Identify which cell holds the provided text, then report its (x, y) central coordinate. 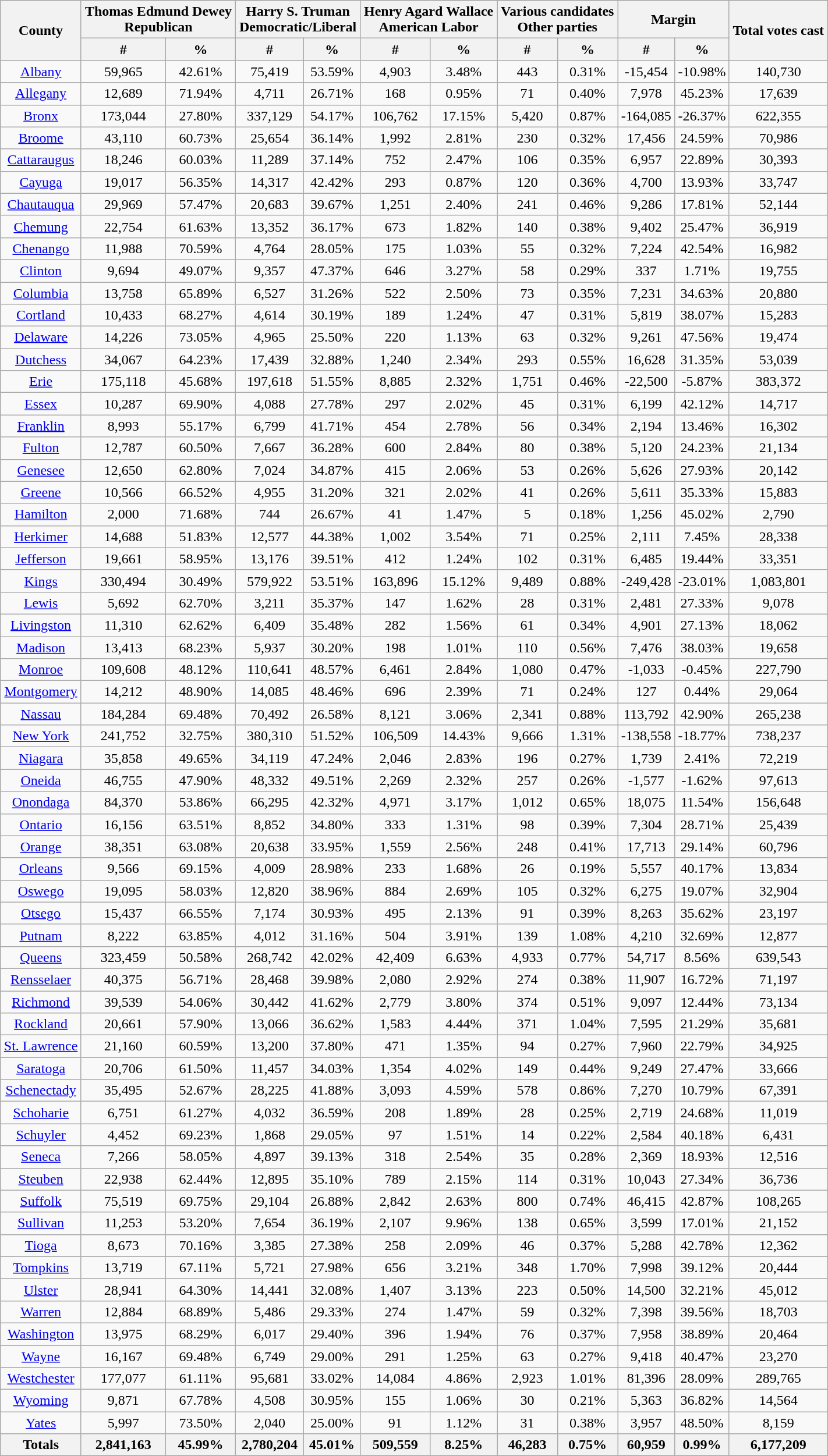
4,614 (270, 315)
3.48% (463, 72)
37.80% (332, 1046)
Cayuga (41, 182)
70.59% (200, 248)
2.47% (463, 160)
53 (528, 470)
36,736 (778, 1179)
36.17% (332, 226)
18,246 (123, 160)
46 (528, 1245)
44.38% (332, 537)
16,982 (778, 248)
Totals (41, 1445)
20,706 (123, 1068)
32.08% (332, 1290)
20,880 (778, 293)
33,747 (778, 182)
282 (395, 625)
Chenango (41, 248)
7,304 (646, 825)
7,024 (270, 470)
454 (395, 426)
70,986 (778, 138)
81,396 (646, 1379)
6,461 (395, 670)
8,673 (123, 1245)
2,923 (528, 1379)
5,819 (646, 315)
7,476 (646, 648)
68.89% (200, 1312)
39.67% (332, 204)
Orleans (41, 869)
18,703 (778, 1312)
26 (528, 869)
4,955 (270, 492)
41.62% (332, 1002)
66.52% (200, 492)
0.24% (588, 692)
22,754 (123, 226)
8,121 (395, 714)
2,841,163 (123, 1445)
12,787 (123, 448)
97,613 (778, 780)
45.23% (702, 94)
337 (646, 271)
120 (528, 182)
Steuben (41, 1179)
47.24% (332, 758)
17,639 (778, 94)
24.23% (702, 448)
26.67% (332, 514)
1.25% (463, 1356)
1,080 (528, 670)
140,730 (778, 72)
9,249 (646, 1068)
47.37% (332, 271)
3,093 (395, 1091)
20,683 (270, 204)
60,959 (646, 1445)
14,085 (270, 692)
42.87% (702, 1201)
30.19% (332, 315)
45.01% (332, 1445)
9,357 (270, 271)
45.99% (200, 1445)
48,332 (270, 780)
58 (528, 271)
16,167 (123, 1356)
2.41% (702, 758)
9,666 (528, 736)
2,790 (778, 514)
3.27% (463, 271)
196 (528, 758)
-22,500 (646, 382)
55.17% (200, 426)
257 (528, 780)
38,351 (123, 847)
69.75% (200, 1201)
3.91% (463, 935)
27.34% (702, 1179)
1.35% (463, 1046)
29,104 (270, 1201)
11,988 (123, 248)
Wayne (41, 1356)
14,317 (270, 182)
189 (395, 315)
32.21% (702, 1290)
28.05% (332, 248)
Niagara (41, 758)
31 (528, 1423)
30,442 (270, 1002)
28,225 (270, 1091)
8,159 (778, 1423)
5,363 (646, 1401)
4,764 (270, 248)
7,667 (270, 448)
0.51% (588, 1002)
32,904 (778, 891)
42.02% (332, 957)
27.78% (332, 404)
1,992 (395, 138)
58.95% (200, 559)
1,240 (395, 360)
2,719 (646, 1113)
3,957 (646, 1423)
4,032 (270, 1113)
13,975 (123, 1334)
51.83% (200, 537)
Livingston (41, 625)
42.78% (702, 1245)
0.95% (463, 94)
1,868 (270, 1135)
4,012 (270, 935)
42,409 (395, 957)
60.59% (200, 1046)
2.83% (463, 758)
2.69% (463, 891)
173,044 (123, 116)
39.51% (332, 559)
Erie (41, 382)
Monroe (41, 670)
106 (528, 160)
4,897 (270, 1157)
15,283 (778, 315)
184,284 (123, 714)
65.89% (200, 293)
9,871 (123, 1401)
Fulton (41, 448)
4,009 (270, 869)
5,937 (270, 648)
2.54% (463, 1157)
33,351 (778, 559)
Delaware (41, 338)
54,717 (646, 957)
34.63% (702, 293)
21,134 (778, 448)
95,681 (270, 1379)
504 (395, 935)
208 (395, 1113)
110,641 (270, 670)
34,925 (778, 1046)
6,799 (270, 426)
2,341 (528, 714)
168 (395, 94)
69.23% (200, 1135)
7,960 (646, 1046)
1.08% (588, 935)
7,398 (646, 1312)
656 (395, 1267)
Schuyler (41, 1135)
4,933 (528, 957)
73.50% (200, 1423)
25.47% (702, 226)
84,370 (123, 802)
323,459 (123, 957)
13,200 (270, 1046)
8,885 (395, 382)
Lewis (41, 603)
-1,033 (646, 670)
0.99% (702, 1445)
Onondaga (41, 802)
Harry S. TrumanDemocratic/Liberal (298, 20)
291 (395, 1356)
33,666 (778, 1068)
223 (528, 1290)
64.30% (200, 1290)
25,439 (778, 825)
10,043 (646, 1179)
Hamilton (41, 514)
Oswego (41, 891)
0.22% (588, 1135)
26.71% (332, 94)
23,270 (778, 1356)
29.00% (332, 1356)
6.63% (463, 957)
Various candidatesOther parties (558, 20)
8,852 (270, 825)
Tompkins (41, 1267)
Allegany (41, 94)
35,858 (123, 758)
Kings (41, 581)
28.09% (702, 1379)
17,456 (646, 138)
9,694 (123, 271)
Jefferson (41, 559)
Yates (41, 1423)
0.50% (588, 1290)
62.62% (200, 625)
6,199 (646, 404)
230 (528, 138)
10.79% (702, 1091)
14 (528, 1135)
Thomas Edmund DeweyRepublican (158, 20)
622,355 (778, 116)
19,755 (778, 271)
138 (528, 1223)
1.89% (463, 1113)
348 (528, 1267)
Bronx (41, 116)
13,758 (123, 293)
198 (395, 648)
13,719 (123, 1267)
Greene (41, 492)
0.18% (588, 514)
177,077 (123, 1379)
0.77% (588, 957)
443 (528, 72)
31.35% (702, 360)
7,270 (646, 1091)
-164,085 (646, 116)
241,752 (123, 736)
639,543 (778, 957)
67,391 (778, 1091)
30.20% (332, 648)
2.06% (463, 470)
0.74% (588, 1201)
149 (528, 1068)
49.65% (200, 758)
38.03% (702, 648)
2,000 (123, 514)
7,978 (646, 94)
46,755 (123, 780)
337,129 (270, 116)
71.94% (200, 94)
20,661 (123, 1024)
105 (528, 891)
-15,454 (646, 72)
14,717 (778, 404)
Warren (41, 1312)
4,971 (395, 802)
-10.98% (702, 72)
0.36% (588, 182)
33.95% (332, 847)
19,661 (123, 559)
646 (395, 271)
9,418 (646, 1356)
12.44% (702, 1002)
19,474 (778, 338)
43,110 (123, 138)
52,144 (778, 204)
31.26% (332, 293)
3.80% (463, 1002)
752 (395, 160)
24.59% (702, 138)
52.67% (200, 1091)
Putnam (41, 935)
800 (528, 1201)
Schoharie (41, 1113)
36.14% (332, 138)
227,790 (778, 670)
1.04% (588, 1024)
Ulster (41, 1290)
220 (395, 338)
63.08% (200, 847)
32.88% (332, 360)
36.59% (332, 1113)
28,941 (123, 1290)
29.14% (702, 847)
Rensselaer (41, 979)
Richmond (41, 1002)
11,310 (123, 625)
30 (528, 1401)
2,194 (646, 426)
42.32% (332, 802)
4.02% (463, 1068)
39.12% (702, 1267)
12,362 (778, 1245)
30.93% (332, 913)
297 (395, 404)
1,751 (528, 382)
45.68% (200, 382)
70.16% (200, 1245)
-26.37% (702, 116)
35,495 (123, 1091)
1.70% (588, 1267)
61.11% (200, 1379)
7,174 (270, 913)
6,431 (778, 1135)
11,907 (646, 979)
Herkimer (41, 537)
42.61% (200, 72)
68.27% (200, 315)
248 (528, 847)
-23.01% (702, 581)
Franklin (41, 426)
3,211 (270, 603)
47.90% (200, 780)
61.27% (200, 1113)
156,648 (778, 802)
10,566 (123, 492)
Chautauqua (41, 204)
1,559 (395, 847)
13,834 (778, 869)
374 (528, 1002)
75,519 (123, 1201)
42.90% (702, 714)
22.89% (702, 160)
2,779 (395, 1002)
1.12% (463, 1423)
58.05% (200, 1157)
6,527 (270, 293)
4,901 (646, 625)
14,084 (395, 1379)
39,539 (123, 1002)
Sullivan (41, 1223)
509,559 (395, 1445)
46,415 (646, 1201)
23,197 (778, 913)
29,064 (778, 692)
12,516 (778, 1157)
7,266 (123, 1157)
Wyoming (41, 1401)
27.80% (200, 116)
2,040 (270, 1423)
1,012 (528, 802)
56.35% (200, 182)
26.58% (332, 714)
Seneca (41, 1157)
1,739 (646, 758)
48.50% (702, 1423)
9.96% (463, 1223)
62.80% (200, 470)
Tioga (41, 1245)
97 (395, 1135)
163,896 (395, 581)
0.40% (588, 94)
673 (395, 226)
5,557 (646, 869)
6,749 (270, 1356)
5,420 (528, 116)
2.92% (463, 979)
27.38% (332, 1245)
258 (395, 1245)
114 (528, 1179)
39.98% (332, 979)
40.18% (702, 1135)
Madison (41, 648)
68.23% (200, 648)
16,628 (646, 360)
7,231 (646, 293)
2,080 (395, 979)
321 (395, 492)
127 (646, 692)
0.19% (588, 869)
1.71% (702, 271)
-18.77% (702, 736)
68.29% (200, 1334)
412 (395, 559)
31.20% (332, 492)
54.17% (332, 116)
3.06% (463, 714)
3.17% (463, 802)
4,452 (123, 1135)
34.80% (332, 825)
20,638 (270, 847)
20,142 (778, 470)
Henry Agard WallaceAmerican Labor (429, 20)
15,883 (778, 492)
19,095 (123, 891)
12,577 (270, 537)
61.63% (200, 226)
5,626 (646, 470)
Essex (41, 404)
25.00% (332, 1423)
35.10% (332, 1179)
7,958 (646, 1334)
1,083,801 (778, 581)
62.70% (200, 603)
63.51% (200, 825)
108,265 (778, 1201)
14,564 (778, 1401)
1,251 (395, 204)
30.49% (200, 581)
8,993 (123, 426)
1,256 (646, 514)
2,369 (646, 1157)
-0.45% (702, 670)
32.75% (200, 736)
21,152 (778, 1223)
27.13% (702, 625)
28,468 (270, 979)
28.98% (332, 869)
48.57% (332, 670)
Dutchess (41, 360)
8.56% (702, 957)
0.21% (588, 1401)
11,253 (123, 1223)
5,486 (270, 1312)
64.23% (200, 360)
13.46% (702, 426)
6,485 (646, 559)
County (41, 30)
12,895 (270, 1179)
4.44% (463, 1024)
2.78% (463, 426)
11,289 (270, 160)
2.15% (463, 1179)
Otsego (41, 913)
34,119 (270, 758)
Rockland (41, 1024)
41.88% (332, 1091)
46,283 (528, 1445)
6,017 (270, 1334)
2.09% (463, 1245)
14,688 (123, 537)
Total votes cast (778, 30)
371 (528, 1024)
Suffolk (41, 1201)
48.90% (200, 692)
63.85% (200, 935)
Saratoga (41, 1068)
20,444 (778, 1267)
61 (528, 625)
175 (395, 248)
13,066 (270, 1024)
5,611 (646, 492)
31.16% (332, 935)
10,287 (123, 404)
7,224 (646, 248)
4,210 (646, 935)
4.86% (463, 1379)
6,957 (646, 160)
38.07% (702, 315)
76 (528, 1334)
2.81% (463, 138)
51.55% (332, 382)
27.98% (332, 1267)
St. Lawrence (41, 1046)
383,372 (778, 382)
33.02% (332, 1379)
2.39% (463, 692)
60.50% (200, 448)
73.05% (200, 338)
1,583 (395, 1024)
738,237 (778, 736)
0.75% (588, 1445)
29.33% (332, 1312)
71.68% (200, 514)
2.13% (463, 913)
Albany (41, 72)
4,700 (646, 182)
60.03% (200, 160)
18,075 (646, 802)
578 (528, 1091)
73,134 (778, 1002)
6,177,209 (778, 1445)
40.17% (702, 869)
Westchester (41, 1379)
Ontario (41, 825)
Schenectady (41, 1091)
0.41% (588, 847)
5,721 (270, 1267)
7,595 (646, 1024)
1.03% (463, 248)
8,222 (123, 935)
9,489 (528, 581)
1.06% (463, 1401)
Washington (41, 1334)
34.87% (332, 470)
17.15% (463, 116)
21,160 (123, 1046)
58.03% (200, 891)
72,219 (778, 758)
318 (395, 1157)
4,508 (270, 1401)
47.56% (702, 338)
14,441 (270, 1290)
49.07% (200, 271)
2,111 (646, 537)
Clinton (41, 271)
5 (528, 514)
54.06% (200, 1002)
45.02% (702, 514)
139 (528, 935)
59 (528, 1312)
2,584 (646, 1135)
62.44% (200, 1179)
233 (395, 869)
27.33% (702, 603)
35.33% (702, 492)
10,433 (123, 315)
-138,558 (646, 736)
9,286 (646, 204)
35.62% (702, 913)
42.54% (702, 248)
2.40% (463, 204)
-1.62% (702, 780)
13,413 (123, 648)
4.59% (463, 1091)
41.71% (332, 426)
9,078 (778, 603)
268,742 (270, 957)
333 (395, 825)
522 (395, 293)
New York (41, 736)
600 (395, 448)
13,176 (270, 559)
2,107 (395, 1223)
0.29% (588, 271)
4,965 (270, 338)
56 (528, 426)
2.34% (463, 360)
Chemung (41, 226)
34,067 (123, 360)
69.15% (200, 869)
1.13% (463, 338)
6,409 (270, 625)
155 (395, 1401)
197,618 (270, 382)
14,226 (123, 338)
18,062 (778, 625)
1.94% (463, 1334)
12,650 (123, 470)
2,046 (395, 758)
12,820 (270, 891)
Columbia (41, 293)
36,919 (778, 226)
2,780,204 (270, 1445)
39.56% (702, 1312)
39.13% (332, 1157)
36.28% (332, 448)
37.14% (332, 160)
396 (395, 1334)
6,751 (123, 1113)
71,197 (778, 979)
1.56% (463, 625)
Montgomery (41, 692)
24.68% (702, 1113)
19,658 (778, 648)
16,156 (123, 825)
80 (528, 448)
55 (528, 248)
1.51% (463, 1135)
Cattaraugus (41, 160)
13.93% (702, 182)
17,439 (270, 360)
50.58% (200, 957)
579,922 (270, 581)
8,263 (646, 913)
40,375 (123, 979)
8.25% (463, 1445)
241 (528, 204)
35.48% (332, 625)
-5.87% (702, 382)
109,608 (123, 670)
29,969 (123, 204)
25.50% (332, 338)
19,017 (123, 182)
29.05% (332, 1135)
7,998 (646, 1267)
47 (528, 315)
35,681 (778, 1024)
9,566 (123, 869)
5,120 (646, 448)
Broome (41, 138)
106,509 (395, 736)
38.89% (702, 1334)
36.19% (332, 1223)
45,012 (778, 1290)
5,997 (123, 1423)
27.93% (702, 470)
60,796 (778, 847)
106,762 (395, 116)
3,599 (646, 1223)
1.68% (463, 869)
48.46% (332, 692)
26.88% (332, 1201)
380,310 (270, 736)
11.54% (702, 802)
98 (528, 825)
38.96% (332, 891)
16.72% (702, 979)
53.59% (332, 72)
5,692 (123, 603)
696 (395, 692)
1.62% (463, 603)
49.51% (332, 780)
1,407 (395, 1290)
42.12% (702, 404)
30.95% (332, 1401)
59,965 (123, 72)
35 (528, 1157)
14,500 (646, 1290)
1,002 (395, 537)
53.51% (332, 581)
94 (528, 1046)
744 (270, 514)
7.45% (702, 537)
19.44% (702, 559)
Genesee (41, 470)
35.37% (332, 603)
-1,577 (646, 780)
53.86% (200, 802)
14,212 (123, 692)
884 (395, 891)
60.73% (200, 138)
789 (395, 1179)
22,938 (123, 1179)
16,302 (778, 426)
Nassau (41, 714)
2.56% (463, 847)
29.40% (332, 1334)
330,494 (123, 581)
110 (528, 648)
69.90% (200, 404)
36.82% (702, 1401)
5,288 (646, 1245)
471 (395, 1046)
3.54% (463, 537)
6,275 (646, 891)
289,765 (778, 1379)
15,437 (123, 913)
67.11% (200, 1267)
3,385 (270, 1245)
53,039 (778, 360)
15.12% (463, 581)
28.71% (702, 825)
34.03% (332, 1068)
113,792 (646, 714)
61.50% (200, 1068)
53.20% (200, 1223)
140 (528, 226)
2,842 (395, 1201)
11,019 (778, 1113)
265,238 (778, 714)
1.82% (463, 226)
4,711 (270, 94)
0.28% (588, 1157)
102 (528, 559)
-249,428 (646, 581)
51.52% (332, 736)
11,457 (270, 1068)
9,402 (646, 226)
2.63% (463, 1201)
Queens (41, 957)
9,097 (646, 1002)
48.12% (200, 670)
57.90% (200, 1024)
147 (395, 603)
3.13% (463, 1290)
17.01% (702, 1223)
30,393 (778, 160)
4,088 (270, 404)
17.81% (702, 204)
3.21% (463, 1267)
20,464 (778, 1334)
22.79% (702, 1046)
0.56% (588, 648)
40.47% (702, 1356)
56.71% (200, 979)
67.78% (200, 1401)
12,877 (778, 935)
Oneida (41, 780)
70,492 (270, 714)
415 (395, 470)
0.47% (588, 670)
2,481 (646, 603)
17,713 (646, 847)
45 (528, 404)
12,689 (123, 94)
57.47% (200, 204)
18.93% (702, 1157)
21.29% (702, 1024)
13,352 (270, 226)
Margin (674, 20)
4,903 (395, 72)
Cortland (41, 315)
2,269 (395, 780)
36.62% (332, 1024)
73 (528, 293)
19.07% (702, 891)
175,118 (123, 382)
42.42% (332, 182)
66,295 (270, 802)
9,261 (646, 338)
75,419 (270, 72)
495 (395, 913)
28,338 (778, 537)
0.55% (588, 360)
Orange (41, 847)
14.43% (463, 736)
7,654 (270, 1223)
1,354 (395, 1068)
12,884 (123, 1312)
25,654 (270, 138)
66.55% (200, 913)
32.69% (702, 935)
27.47% (702, 1068)
0.86% (588, 1091)
2.50% (463, 293)
